Provide the [x, y] coordinate of the cell's center where the given text is located.  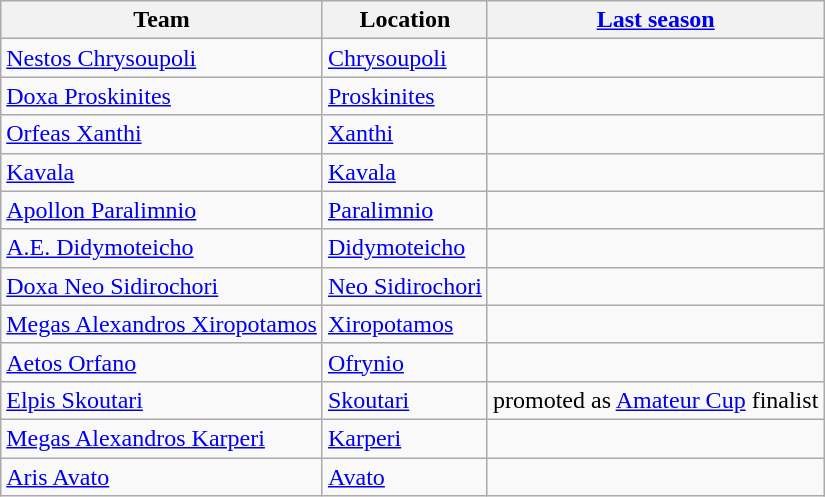
Elpis Skoutari [162, 400]
Apollon Paralimnio [162, 210]
Skoutari [404, 400]
Xiropotamos [404, 324]
A.E. Didymoteicho [162, 248]
Aris Avato [162, 477]
Didymoteicho [404, 248]
Team [162, 20]
Last season [655, 20]
Aetos Orfano [162, 362]
Doxa Proskinites [162, 96]
Doxa Neo Sidirochori [162, 286]
Orfeas Xanthi [162, 134]
Xanthi [404, 134]
Location [404, 20]
Ofrynio [404, 362]
Megas Alexandros Karperi [162, 438]
promoted as Amateur Cup finalist [655, 400]
Megas Alexandros Xiropotamos [162, 324]
Nestos Chrysoupoli [162, 58]
Neo Sidirochori [404, 286]
Chrysoupoli [404, 58]
Avato [404, 477]
Karperi [404, 438]
Proskinites [404, 96]
Paralimnio [404, 210]
